Determine the (x, y) coordinate at the center of the cell enclosing the given text.  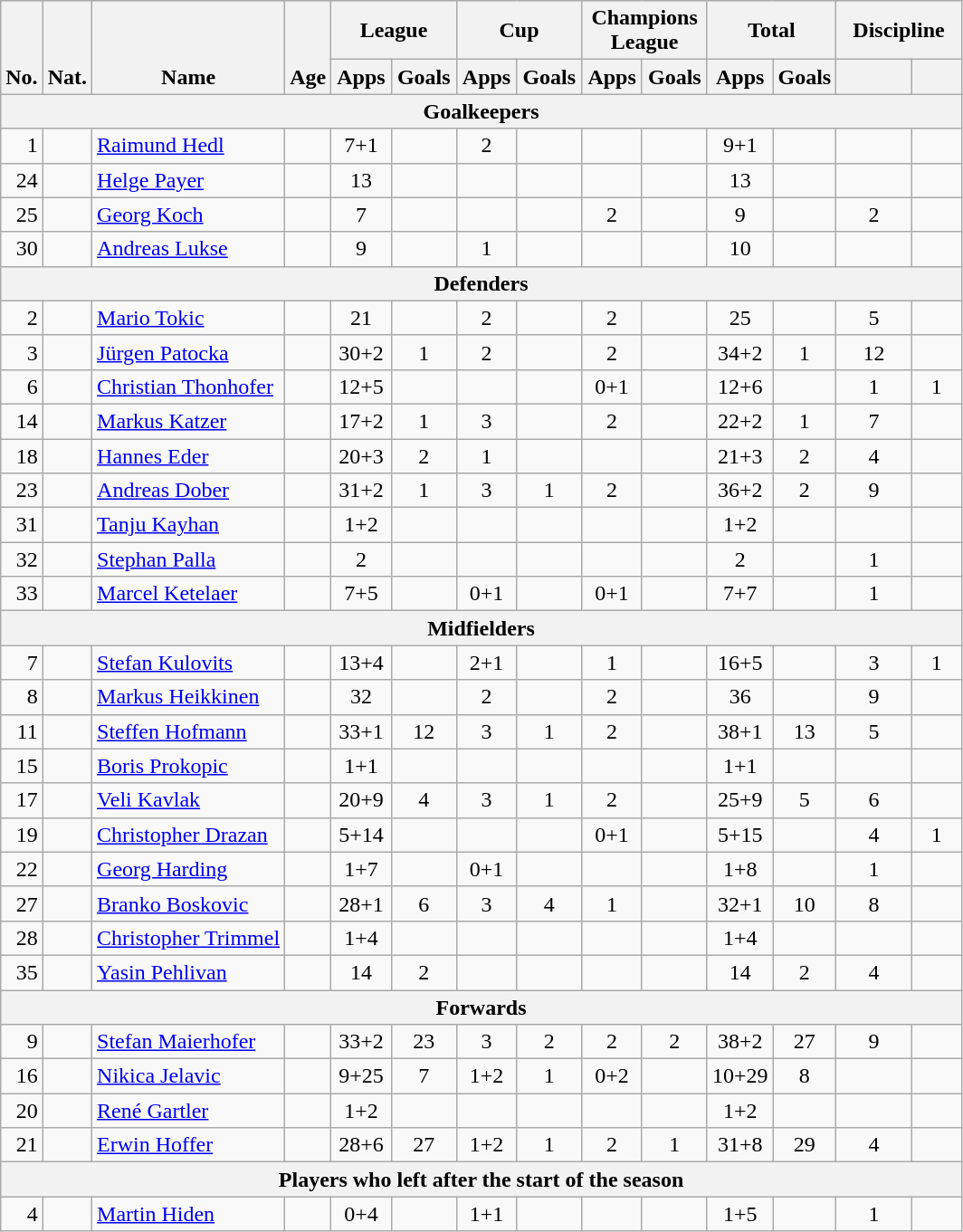
20 (22, 1111)
Goalkeepers (481, 111)
Markus Heikkinen (188, 697)
Total (771, 31)
9+1 (740, 146)
7+1 (362, 146)
34+2 (740, 352)
Veli Kavlak (188, 800)
12+6 (740, 387)
31+2 (362, 491)
Christopher Trimmel (188, 938)
Stephan Palla (188, 559)
Cup (520, 31)
7+5 (362, 594)
Steffen Hofmann (188, 731)
Georg Koch (188, 215)
Andreas Dober (188, 491)
17+2 (362, 421)
Martin Hiden (188, 1214)
24 (22, 180)
Forwards (481, 1008)
Jürgen Patocka (188, 352)
Champions League (644, 31)
31+8 (740, 1145)
30 (22, 249)
Christopher Drazan (188, 835)
Andreas Lukse (188, 249)
Markus Katzer (188, 421)
30+2 (362, 352)
33 (22, 594)
21+3 (740, 455)
15 (22, 766)
0+4 (362, 1214)
René Gartler (188, 1111)
22+2 (740, 421)
Christian Thonhofer (188, 387)
Erwin Hoffer (188, 1145)
1+8 (740, 869)
Georg Harding (188, 869)
10+29 (740, 1076)
5+14 (362, 835)
11 (22, 731)
28+1 (362, 903)
19 (22, 835)
Nikica Jelavic (188, 1076)
28 (22, 938)
0+2 (612, 1076)
16+5 (740, 663)
7+7 (740, 594)
1+7 (362, 869)
22 (22, 869)
28+6 (362, 1145)
Stefan Kulovits (188, 663)
35 (22, 972)
Mario Tokic (188, 318)
League (395, 31)
36+2 (740, 491)
Discipline (900, 31)
36 (740, 697)
Branko Boskovic (188, 903)
Name (188, 47)
Midfielders (481, 628)
Raimund Hedl (188, 146)
16 (22, 1076)
33+1 (362, 731)
2+1 (487, 663)
Age (308, 47)
Tanju Kayhan (188, 525)
1+5 (740, 1214)
Stefan Maierhofer (188, 1042)
5+15 (740, 835)
Yasin Pehlivan (188, 972)
31 (22, 525)
32+1 (740, 903)
20+3 (362, 455)
17 (22, 800)
Helge Payer (188, 180)
Boris Prokopic (188, 766)
9+25 (362, 1076)
38+2 (740, 1042)
Players who left after the start of the season (481, 1179)
12+5 (362, 387)
No. (22, 47)
38+1 (740, 731)
20+9 (362, 800)
Hannes Eder (188, 455)
33+2 (362, 1042)
29 (805, 1145)
18 (22, 455)
Nat. (67, 47)
13+4 (362, 663)
Marcel Ketelaer (188, 594)
Defenders (481, 283)
25+9 (740, 800)
